Output the (X, Y) coordinate of the center of the cell containing the given text.  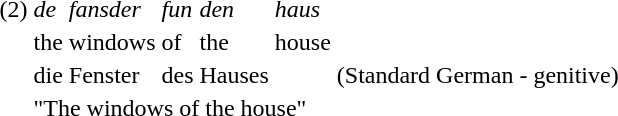
die (48, 75)
of (178, 42)
des (178, 75)
Fenster (112, 75)
house (302, 42)
windows (112, 42)
Hauses (234, 75)
